Output the (X, Y) coordinate of the center of the cell containing the given text.  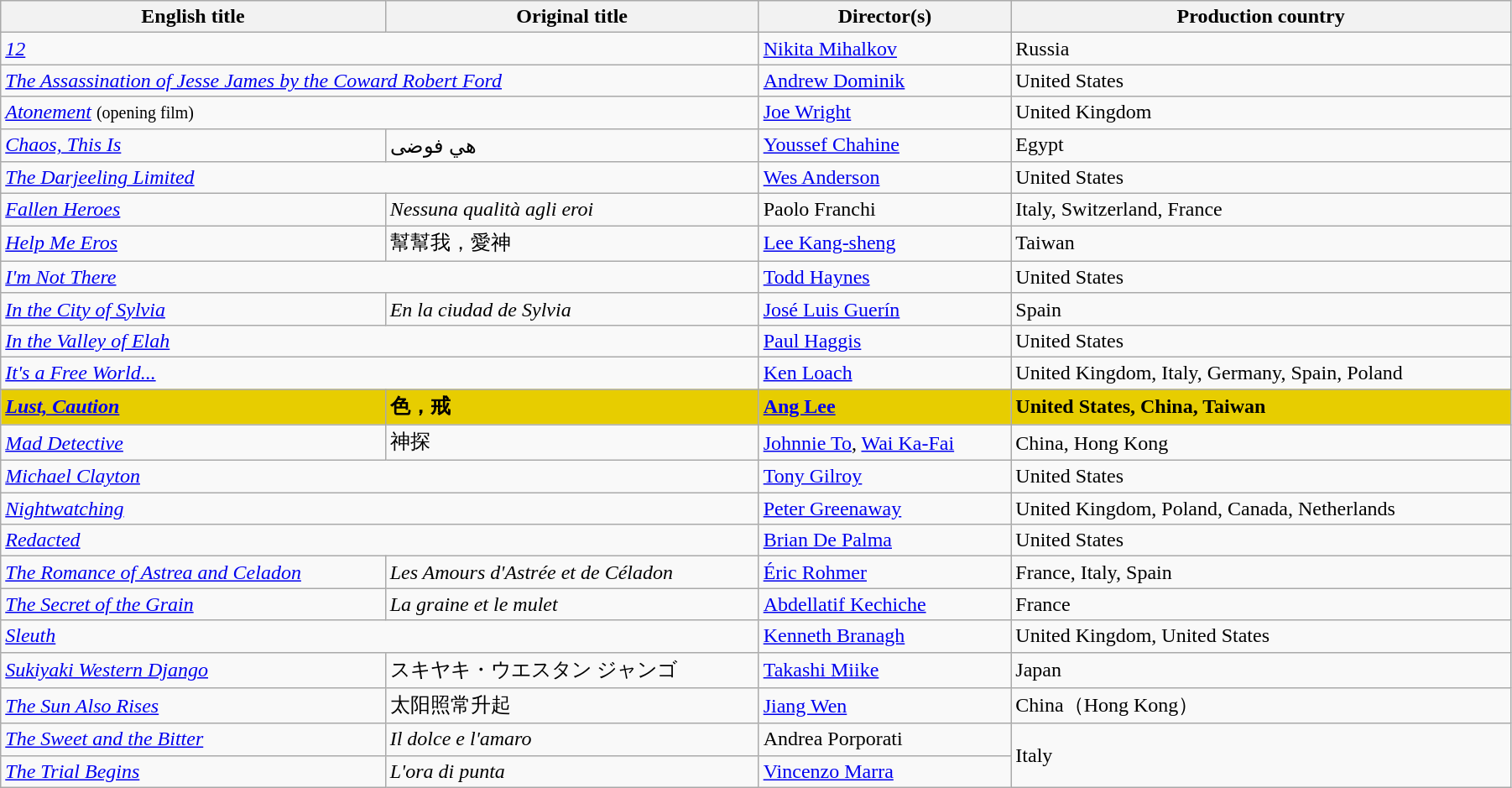
Sukiyaki Western Django (193, 670)
Il dolce e l'amaro (572, 739)
France, Italy, Spain (1261, 572)
France (1261, 604)
China, Hong Kong (1261, 443)
Sleuth (379, 636)
The Secret of the Grain (193, 604)
Jiang Wen (884, 707)
Help Me Eros (193, 243)
Lee Kang-sheng (884, 243)
Fallen Heroes (193, 210)
United Kingdom (1261, 112)
Redacted (379, 540)
The Assassination of Jesse James by the Coward Robert Ford (379, 81)
L'ora di punta (572, 771)
United Kingdom, United States (1261, 636)
English title (193, 17)
Japan (1261, 670)
Egypt (1261, 145)
The Sun Also Rises (193, 707)
هي فوضى (572, 145)
Tony Gilroy (884, 477)
太阳照常升起 (572, 707)
Italy, Switzerland, France (1261, 210)
Les Amours d'Astrée et de Céladon (572, 572)
I'm Not There (379, 277)
Johnnie To, Wai Ka-Fai (884, 443)
In the Valley of Elah (379, 341)
La graine et le mulet (572, 604)
Brian De Palma (884, 540)
Original title (572, 17)
Vincenzo Marra (884, 771)
Nightwatching (379, 509)
In the City of Sylvia (193, 309)
Paolo Franchi (884, 210)
Ang Lee (884, 408)
Nikita Mihalkov (884, 49)
幫幫我，愛神 (572, 243)
Peter Greenaway (884, 509)
Michael Clayton (379, 477)
Russia (1261, 49)
Andrew Dominik (884, 81)
Wes Anderson (884, 178)
The Trial Begins (193, 771)
12 (379, 49)
Éric Rohmer (884, 572)
Takashi Miike (884, 670)
色，戒 (572, 408)
Ken Loach (884, 373)
Andrea Porporati (884, 739)
Lust, Caution (193, 408)
Kenneth Branagh (884, 636)
José Luis Guerín (884, 309)
United Kingdom, Italy, Germany, Spain, Poland (1261, 373)
Abdellatif Kechiche (884, 604)
Director(s) (884, 17)
It's a Free World... (379, 373)
Mad Detective (193, 443)
En la ciudad de Sylvia (572, 309)
Italy (1261, 755)
Spain (1261, 309)
Production country (1261, 17)
神探 (572, 443)
Nessuna qualità agli eroi (572, 210)
United States, China, Taiwan (1261, 408)
スキヤキ・ウエスタン ジャンゴ (572, 670)
Youssef Chahine (884, 145)
Chaos, This Is (193, 145)
Taiwan (1261, 243)
The Romance of Astrea and Celadon (193, 572)
Atonement (opening film) (379, 112)
Paul Haggis (884, 341)
The Darjeeling Limited (379, 178)
Todd Haynes (884, 277)
The Sweet and the Bitter (193, 739)
China（Hong Kong） (1261, 707)
Joe Wright (884, 112)
United Kingdom, Poland, Canada, Netherlands (1261, 509)
